For the text-containing cell, return its midpoint in (x, y) coordinate format. 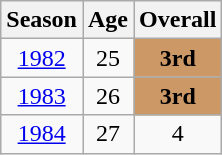
1982 (42, 58)
1983 (42, 96)
Overall (178, 20)
Age (108, 20)
27 (108, 134)
25 (108, 58)
4 (178, 134)
1984 (42, 134)
26 (108, 96)
Season (42, 20)
